Locate the cell with the specified text and output its [X, Y] center coordinate. 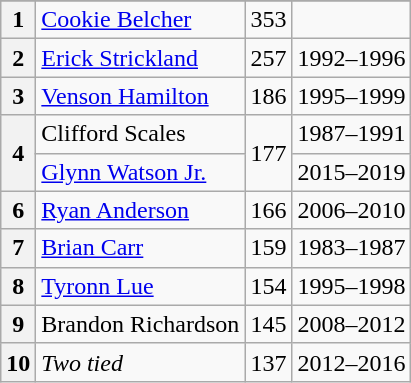
Brandon Richardson [140, 324]
154 [268, 286]
10 [18, 362]
6 [18, 210]
Glynn Watson Jr. [140, 172]
Erick Strickland [140, 58]
2006–2010 [352, 210]
Ryan Anderson [140, 210]
1992–1996 [352, 58]
1995–1999 [352, 96]
Two tied [140, 362]
Tyronn Lue [140, 286]
8 [18, 286]
Clifford Scales [140, 134]
Venson Hamilton [140, 96]
1983–1987 [352, 248]
137 [268, 362]
7 [18, 248]
186 [268, 96]
Cookie Belcher [140, 20]
166 [268, 210]
2008–2012 [352, 324]
2 [18, 58]
257 [268, 58]
1 [18, 20]
177 [268, 153]
Brian Carr [140, 248]
9 [18, 324]
353 [268, 20]
145 [268, 324]
159 [268, 248]
1987–1991 [352, 134]
1995–1998 [352, 286]
4 [18, 153]
2012–2016 [352, 362]
3 [18, 96]
2015–2019 [352, 172]
